From the cell containing the given text, extract its center point as (X, Y) coordinate. 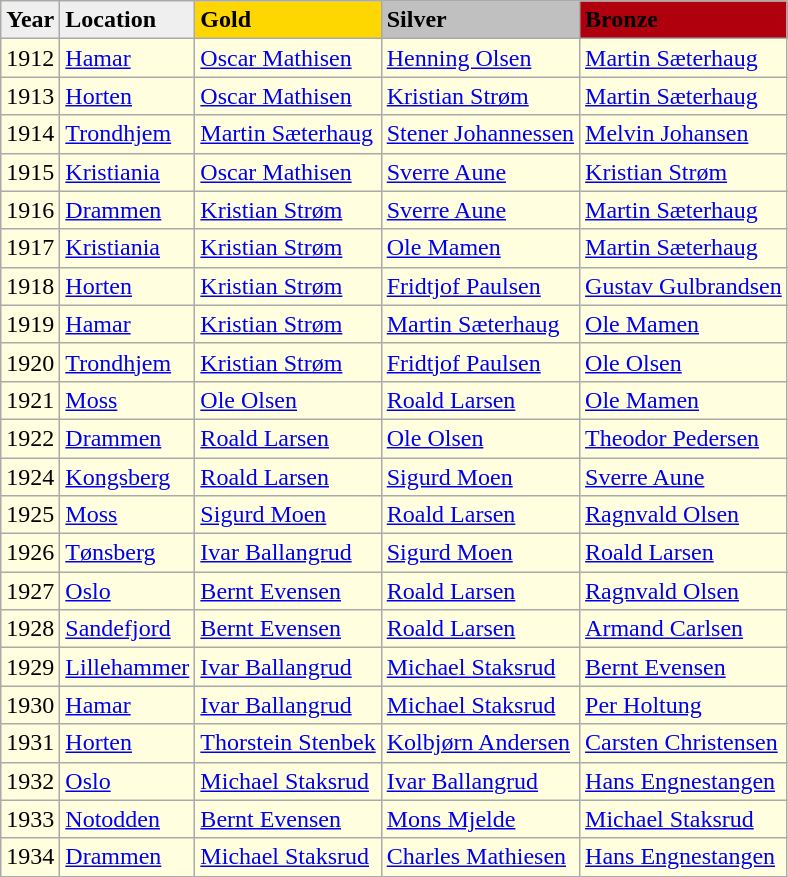
1918 (30, 286)
1914 (30, 134)
1919 (30, 324)
Kolbjørn Andersen (480, 743)
Mons Mjelde (480, 819)
1925 (30, 515)
Melvin Johansen (684, 134)
Location (128, 20)
Armand Carlsen (684, 629)
Thorstein Stenbek (288, 743)
Henning Olsen (480, 58)
1913 (30, 96)
Kongsberg (128, 477)
Silver (480, 20)
1920 (30, 362)
Bronze (684, 20)
Gold (288, 20)
1915 (30, 172)
Theodor Pedersen (684, 438)
Per Holtung (684, 705)
Notodden (128, 819)
1929 (30, 667)
1934 (30, 857)
1926 (30, 553)
Carsten Christensen (684, 743)
1930 (30, 705)
1912 (30, 58)
1933 (30, 819)
1917 (30, 248)
Stener Johannessen (480, 134)
Charles Mathiesen (480, 857)
1931 (30, 743)
Gustav Gulbrandsen (684, 286)
1932 (30, 781)
Lillehammer (128, 667)
Tønsberg (128, 553)
1924 (30, 477)
Year (30, 20)
1927 (30, 591)
1921 (30, 400)
1916 (30, 210)
Sandefjord (128, 629)
1928 (30, 629)
1922 (30, 438)
